Detect which cell encompasses the target text, then output its [x, y] center coordinate. 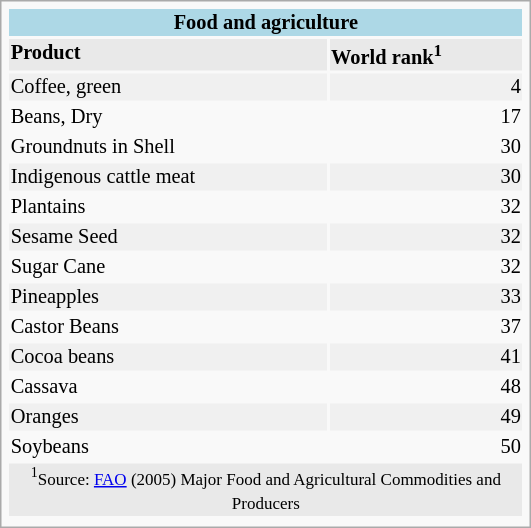
Groundnuts in Shell [168, 148]
Coffee, green [168, 88]
Cocoa beans [168, 358]
World rank1 [426, 55]
49 [426, 418]
Castor Beans [168, 328]
Oranges [168, 418]
Sugar Cane [168, 268]
Product [168, 55]
50 [426, 448]
Sesame Seed [168, 238]
Food and agriculture [266, 22]
17 [426, 118]
41 [426, 358]
Cassava [168, 388]
Indigenous cattle meat [168, 178]
4 [426, 88]
48 [426, 388]
Pineapples [168, 298]
Soybeans [168, 448]
Beans, Dry [168, 118]
Plantains [168, 208]
1Source: FAO (2005) Major Food and Agricultural Commodities and Producers [266, 490]
33 [426, 298]
37 [426, 328]
